Capture the cell that displays the provided text and extract its [X, Y] central coordinate. 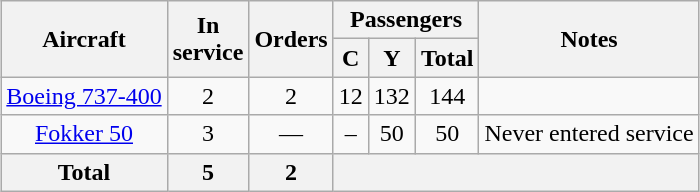
3 [208, 134]
Aircraft [84, 39]
Fokker 50 [84, 134]
Y [392, 58]
– [350, 134]
— [291, 134]
12 [350, 96]
5 [208, 172]
Boeing 737-400 [84, 96]
In service [208, 39]
Never entered service [589, 134]
Passengers [406, 20]
132 [392, 96]
C [350, 58]
Orders [291, 39]
144 [447, 96]
Notes [589, 39]
